Return the [X, Y] coordinate for the center point of the cell that contains the specified text.  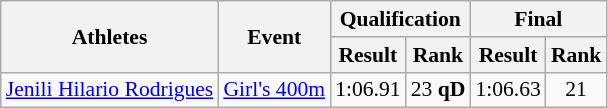
23 qD [438, 90]
1:06.63 [508, 90]
Qualification [400, 19]
Athletes [110, 36]
Final [538, 19]
1:06.91 [368, 90]
21 [576, 90]
Jenili Hilario Rodrigues [110, 90]
Event [274, 36]
Girl's 400m [274, 90]
